Return the (x, y) coordinate for the center point of the cell that contains the specified text.  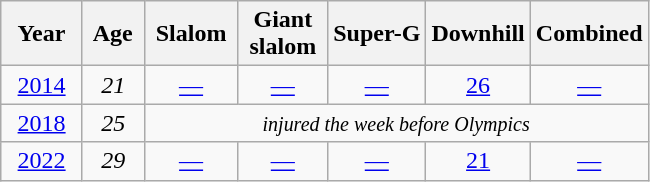
Giant slalom (283, 34)
Slalom (191, 34)
29 (113, 161)
2022 (42, 161)
Year (42, 34)
2018 (42, 123)
26 (478, 85)
2014 (42, 85)
25 (113, 123)
Age (113, 34)
injured the week before Olympics (396, 123)
Combined (589, 34)
Downhill (478, 34)
Super-G (377, 34)
